Determine the [X, Y] coordinate at the center of the cell enclosing the given text.  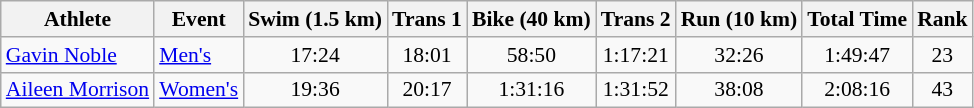
Athlete [78, 19]
Men's [198, 55]
1:31:52 [636, 90]
17:24 [315, 55]
20:17 [427, 90]
Swim (1.5 km) [315, 19]
Total Time [857, 19]
Aileen Morrison [78, 90]
23 [942, 55]
Trans 2 [636, 19]
18:01 [427, 55]
32:26 [739, 55]
1:31:16 [532, 90]
Event [198, 19]
1:17:21 [636, 55]
Rank [942, 19]
1:49:47 [857, 55]
Trans 1 [427, 19]
2:08:16 [857, 90]
43 [942, 90]
38:08 [739, 90]
Run (10 km) [739, 19]
58:50 [532, 55]
19:36 [315, 90]
Bike (40 km) [532, 19]
Women's [198, 90]
Gavin Noble [78, 55]
